Search for the cell housing the specified text and yield its (x, y) center coordinate. 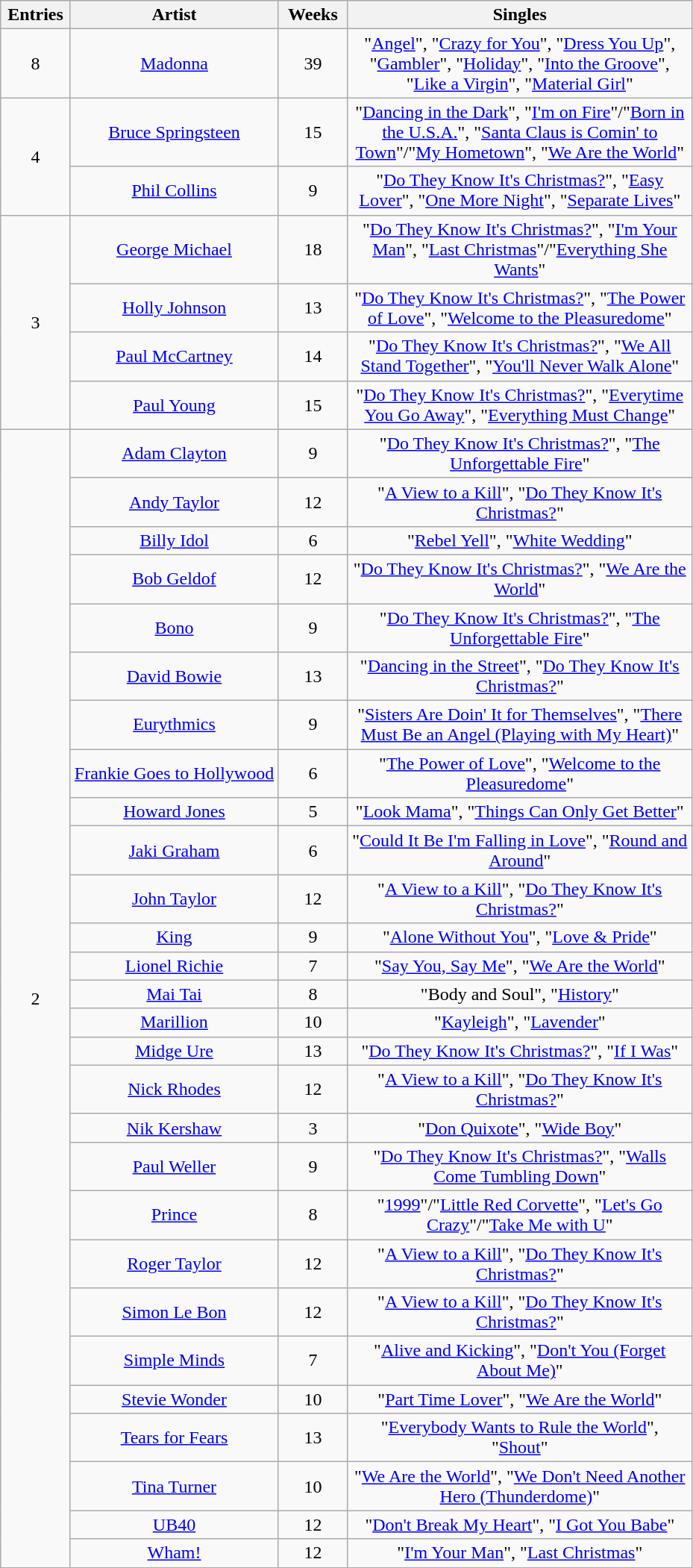
Madonna (174, 63)
Andy Taylor (174, 502)
"Do They Know It's Christmas?", "The Power of Love", "Welcome to the Pleasuredome" (519, 307)
Paul Weller (174, 1166)
Midge Ure (174, 1051)
"Kayleigh", "Lavender" (519, 1022)
Entries (36, 15)
Adam Clayton (174, 454)
18 (313, 249)
Roger Taylor (174, 1263)
"Angel", "Crazy for You", "Dress You Up", "Gambler", "Holiday", "Into the Groove", "Like a Virgin", "Material Girl" (519, 63)
"Body and Soul", "History" (519, 994)
Phil Collins (174, 191)
Howard Jones (174, 812)
"Alone Without You", "Love & Pride" (519, 937)
Bruce Springsteen (174, 132)
Billy Idol (174, 540)
"Don Quixote", "Wide Boy" (519, 1128)
"Do They Know It's Christmas?", "Easy Lover", "One More Night", "Separate Lives" (519, 191)
"1999"/"Little Red Corvette", "Let's Go Crazy"/"Take Me with U" (519, 1215)
David Bowie (174, 676)
UB40 (174, 1525)
Mai Tai (174, 994)
"Do They Know It's Christmas?", "We Are the World" (519, 579)
"Don't Break My Heart", "I Got You Babe" (519, 1525)
Tina Turner (174, 1487)
"We Are the World", "We Don't Need Another Hero (Thunderdome)" (519, 1487)
Prince (174, 1215)
"Rebel Yell", "White Wedding" (519, 540)
Bob Geldof (174, 579)
"Do They Know It's Christmas?", "I'm Your Man", "Last Christmas"/"Everything She Wants" (519, 249)
Weeks (313, 15)
"Sisters Are Doin' It for Themselves", "There Must Be an Angel (Playing with My Heart)" (519, 725)
Artist (174, 15)
Jaki Graham (174, 851)
"Look Mama", "Things Can Only Get Better" (519, 812)
Stevie Wonder (174, 1399)
Frankie Goes to Hollywood (174, 773)
Nick Rhodes (174, 1090)
George Michael (174, 249)
4 (36, 157)
"Do They Know It's Christmas?", "If I Was" (519, 1051)
"Part Time Lover", "We Are the World" (519, 1399)
Lionel Richie (174, 966)
"Dancing in the Street", "Do They Know It's Christmas?" (519, 676)
"Do They Know It's Christmas?", "We All Stand Together", "You'll Never Walk Alone" (519, 357)
"I'm Your Man", "Last Christmas" (519, 1553)
14 (313, 357)
Paul Young (174, 405)
"Everybody Wants to Rule the World", "Shout" (519, 1437)
"Dancing in the Dark", "I'm on Fire"/"Born in the U.S.A.", "Santa Claus is Comin' to Town"/"My Hometown", "We Are the World" (519, 132)
John Taylor (174, 899)
Paul McCartney (174, 357)
"Say You, Say Me", "We Are the World" (519, 966)
Singles (519, 15)
2 (36, 999)
King (174, 937)
Wham! (174, 1553)
Simon Le Bon (174, 1312)
Bono (174, 627)
"Do They Know It's Christmas?", "Everytime You Go Away", "Everything Must Change" (519, 405)
5 (313, 812)
"Do They Know It's Christmas?", "Walls Come Tumbling Down" (519, 1166)
Eurythmics (174, 725)
"The Power of Love", "Welcome to the Pleasuredome" (519, 773)
39 (313, 63)
Simple Minds (174, 1361)
Holly Johnson (174, 307)
Tears for Fears (174, 1437)
"Could It Be I'm Falling in Love", "Round and Around" (519, 851)
Marillion (174, 1022)
Nik Kershaw (174, 1128)
"Alive and Kicking", "Don't You (Forget About Me)" (519, 1361)
